Identify which cell holds the provided text, then report its (X, Y) central coordinate. 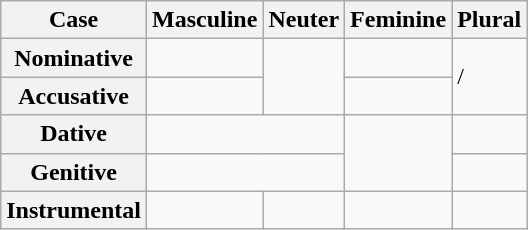
Dative (74, 134)
Instrumental (74, 210)
Nominative (74, 58)
Neuter (304, 20)
Genitive (74, 172)
/ (490, 77)
Feminine (398, 20)
Masculine (204, 20)
Plural (490, 20)
Case (74, 20)
Accusative (74, 96)
